Return the [x, y] coordinate for the center point of the cell that contains the specified text.  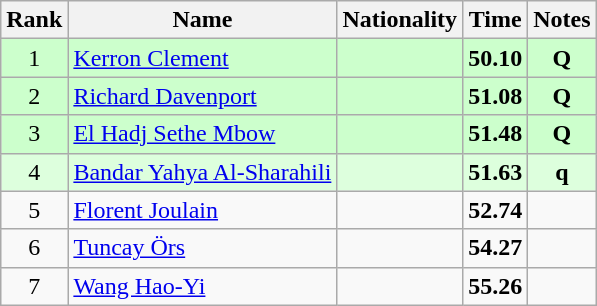
Time [496, 20]
50.10 [496, 58]
Wang Hao-Yi [202, 286]
q [562, 172]
El Hadj Sethe Mbow [202, 134]
51.48 [496, 134]
2 [34, 96]
52.74 [496, 210]
Bandar Yahya Al-Sharahili [202, 172]
55.26 [496, 286]
5 [34, 210]
1 [34, 58]
Notes [562, 20]
Tuncay Örs [202, 248]
Florent Joulain [202, 210]
6 [34, 248]
54.27 [496, 248]
Richard Davenport [202, 96]
7 [34, 286]
51.63 [496, 172]
Name [202, 20]
Nationality [400, 20]
Rank [34, 20]
51.08 [496, 96]
Kerron Clement [202, 58]
4 [34, 172]
3 [34, 134]
